Identify which cell holds the provided text, then report its (x, y) central coordinate. 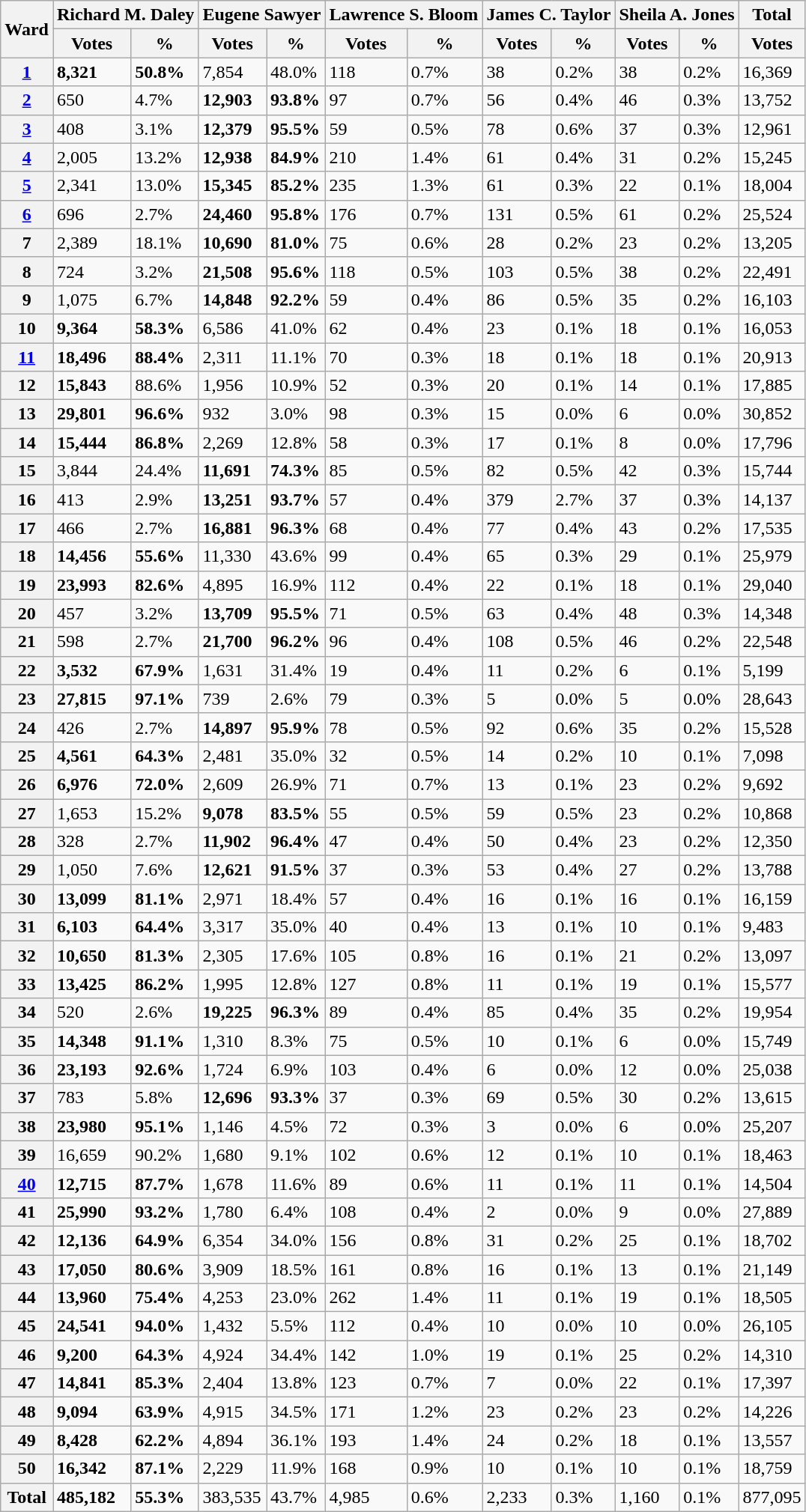
2,311 (232, 357)
62 (366, 328)
5,199 (772, 670)
14,841 (91, 1383)
74.3% (296, 471)
14,137 (772, 500)
19,954 (772, 1012)
1,995 (232, 984)
69 (517, 1098)
2,005 (91, 157)
11.1% (296, 357)
4.7% (165, 100)
58.3% (165, 328)
16,881 (232, 528)
1,780 (232, 1212)
18,505 (772, 1298)
6.7% (165, 300)
22,548 (772, 642)
1,432 (232, 1326)
55 (366, 813)
877,095 (772, 1497)
3.1% (165, 129)
34.4% (296, 1355)
15,444 (91, 443)
16,159 (772, 899)
43.6% (296, 556)
724 (91, 271)
21,149 (772, 1269)
87.7% (165, 1183)
171 (366, 1412)
13,752 (772, 100)
1,680 (232, 1155)
13,097 (772, 956)
15,744 (772, 471)
9,200 (91, 1355)
91.5% (296, 870)
19,225 (232, 1012)
176 (366, 214)
457 (91, 613)
105 (366, 956)
520 (91, 1012)
96.6% (165, 414)
328 (91, 842)
75.4% (165, 1298)
18,463 (772, 1155)
95.6% (296, 271)
14,310 (772, 1355)
262 (366, 1298)
21,508 (232, 271)
23,193 (91, 1069)
10,650 (91, 956)
3.0% (296, 414)
6.4% (296, 1212)
81.3% (165, 956)
49 (27, 1440)
12,715 (91, 1183)
98 (366, 414)
7.6% (165, 870)
20,913 (772, 357)
52 (366, 386)
13,960 (91, 1298)
79 (366, 699)
86.2% (165, 984)
29,040 (772, 585)
15,577 (772, 984)
696 (91, 214)
9,094 (91, 1412)
5.8% (165, 1098)
36.1% (296, 1440)
7,854 (232, 72)
23,993 (91, 585)
18.5% (296, 1269)
13,788 (772, 870)
48.0% (296, 72)
2,389 (91, 243)
6,586 (232, 328)
5.5% (296, 1326)
6,103 (91, 927)
13.2% (165, 157)
4,894 (232, 1440)
7,098 (772, 756)
67.9% (165, 670)
15,528 (772, 727)
1 (27, 72)
26,105 (772, 1326)
426 (91, 727)
26 (27, 784)
161 (366, 1269)
10.9% (296, 386)
34 (27, 1012)
3,532 (91, 670)
45 (27, 1326)
25,524 (772, 214)
82.6% (165, 585)
11.6% (296, 1183)
0.9% (445, 1469)
96.4% (296, 842)
26.9% (296, 784)
6,354 (232, 1240)
1,075 (91, 300)
86.8% (165, 443)
18,759 (772, 1469)
25,038 (772, 1069)
91.1% (165, 1041)
14,226 (772, 1412)
25,979 (772, 556)
598 (91, 642)
12,136 (91, 1240)
1,146 (232, 1126)
4.5% (296, 1126)
15.2% (165, 813)
14,504 (772, 1183)
96 (366, 642)
739 (232, 699)
11.9% (296, 1469)
1,678 (232, 1183)
4,561 (91, 756)
81.1% (165, 899)
4 (27, 157)
James C. Taylor (548, 15)
97.1% (165, 699)
13,557 (772, 1440)
9.1% (296, 1155)
82 (517, 471)
24,541 (91, 1326)
2.9% (165, 500)
2,229 (232, 1469)
466 (91, 528)
17.6% (296, 956)
783 (91, 1098)
10,868 (772, 813)
68 (366, 528)
13.8% (296, 1383)
15,843 (91, 386)
96.2% (296, 642)
9,364 (91, 328)
13,099 (91, 899)
53 (517, 870)
17,397 (772, 1383)
58 (366, 443)
24,460 (232, 214)
383,535 (232, 1497)
16,659 (91, 1155)
85.3% (165, 1383)
17,535 (772, 528)
93.3% (296, 1098)
2,305 (232, 956)
13,251 (232, 500)
Eugene Sawyer (262, 15)
9,078 (232, 813)
Richard M. Daley (125, 15)
92.2% (296, 300)
14,456 (91, 556)
85.2% (296, 186)
3,909 (232, 1269)
22,491 (772, 271)
55.6% (165, 556)
16,103 (772, 300)
193 (366, 1440)
31.4% (296, 670)
92 (517, 727)
408 (91, 129)
63 (517, 613)
70 (366, 357)
650 (91, 100)
18.4% (296, 899)
1,956 (232, 386)
131 (517, 214)
90.2% (165, 1155)
379 (517, 500)
93.8% (296, 100)
95.9% (296, 727)
14,897 (232, 727)
1,724 (232, 1069)
87.1% (165, 1469)
16,053 (772, 328)
127 (366, 984)
8,428 (91, 1440)
88.6% (165, 386)
17,050 (91, 1269)
88.4% (165, 357)
63.9% (165, 1412)
34.0% (296, 1240)
11,330 (232, 556)
95.1% (165, 1126)
93.2% (165, 1212)
65 (517, 556)
13.0% (165, 186)
12,379 (232, 129)
12,350 (772, 842)
86 (517, 300)
2,233 (517, 1497)
94.0% (165, 1326)
12,903 (232, 100)
4,924 (232, 1355)
28,643 (772, 699)
84.9% (296, 157)
27,815 (91, 699)
8,321 (91, 72)
1.3% (445, 186)
142 (366, 1355)
77 (517, 528)
1,160 (647, 1497)
13,709 (232, 613)
12,621 (232, 870)
56 (517, 100)
932 (232, 414)
3,844 (91, 471)
27,889 (772, 1212)
14,848 (232, 300)
210 (366, 157)
72.0% (165, 784)
18,004 (772, 186)
235 (366, 186)
43.7% (296, 1497)
2,481 (232, 756)
2,404 (232, 1383)
1,050 (91, 870)
3,317 (232, 927)
93.7% (296, 500)
21,700 (232, 642)
13,425 (91, 984)
41.0% (296, 328)
72 (366, 1126)
485,182 (91, 1497)
9,692 (772, 784)
102 (366, 1155)
50.8% (165, 72)
10,690 (232, 243)
2,609 (232, 784)
13,615 (772, 1098)
83.5% (296, 813)
16,369 (772, 72)
80.6% (165, 1269)
81.0% (296, 243)
15,345 (232, 186)
24.4% (165, 471)
18,496 (91, 357)
6.9% (296, 1069)
16,342 (91, 1469)
17,796 (772, 443)
Ward (27, 29)
Sheila A. Jones (677, 15)
64.4% (165, 927)
18,702 (772, 1240)
413 (91, 500)
2,341 (91, 186)
23,980 (91, 1126)
30,852 (772, 414)
39 (27, 1155)
92.6% (165, 1069)
12,696 (232, 1098)
16.9% (296, 585)
15,245 (772, 157)
1,631 (232, 670)
34.5% (296, 1412)
13,205 (772, 243)
64.9% (165, 1240)
4,915 (232, 1412)
4,895 (232, 585)
11,691 (232, 471)
156 (366, 1240)
12,938 (232, 157)
2,269 (232, 443)
95.8% (296, 214)
Lawrence S. Bloom (404, 15)
123 (366, 1383)
9,483 (772, 927)
33 (27, 984)
1.2% (445, 1412)
97 (366, 100)
99 (366, 556)
18.1% (165, 243)
17,885 (772, 386)
55.3% (165, 1497)
1,310 (232, 1041)
1,653 (91, 813)
168 (366, 1469)
25,207 (772, 1126)
62.2% (165, 1440)
11,902 (232, 842)
25,990 (91, 1212)
6,976 (91, 784)
4,253 (232, 1298)
23.0% (296, 1298)
2,971 (232, 899)
12,961 (772, 129)
8.3% (296, 1041)
1.0% (445, 1355)
36 (27, 1069)
15,749 (772, 1041)
44 (27, 1298)
29,801 (91, 414)
4,985 (366, 1497)
41 (27, 1212)
